Detect which cell encompasses the target text, then output its (X, Y) center coordinate. 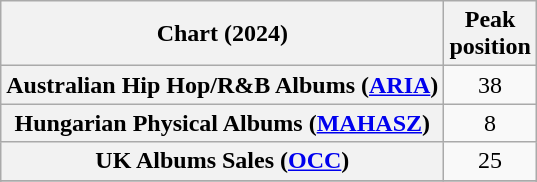
Peakposition (490, 34)
Chart (2024) (222, 34)
Australian Hip Hop/R&B Albums (ARIA) (222, 85)
Hungarian Physical Albums (MAHASZ) (222, 123)
38 (490, 85)
UK Albums Sales (OCC) (222, 161)
25 (490, 161)
8 (490, 123)
